Return (X, Y) of the center of cell containing provided text 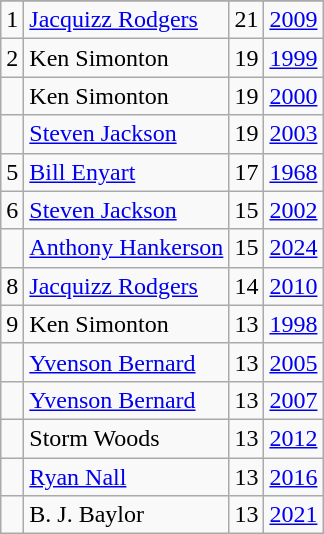
2000 (294, 96)
2009 (294, 20)
Storm Woods (126, 438)
2010 (294, 286)
2007 (294, 400)
14 (246, 286)
Bill Enyart (126, 172)
1998 (294, 324)
1 (12, 20)
2002 (294, 210)
2021 (294, 515)
17 (246, 172)
2003 (294, 134)
2016 (294, 477)
1968 (294, 172)
Ryan Nall (126, 477)
9 (12, 324)
2005 (294, 362)
5 (12, 172)
Anthony Hankerson (126, 248)
1999 (294, 58)
8 (12, 286)
2024 (294, 248)
21 (246, 20)
2012 (294, 438)
2 (12, 58)
B. J. Baylor (126, 515)
6 (12, 210)
